Pinpoint the cell where the given text exists, returning its (x, y) midpoint coordinate. 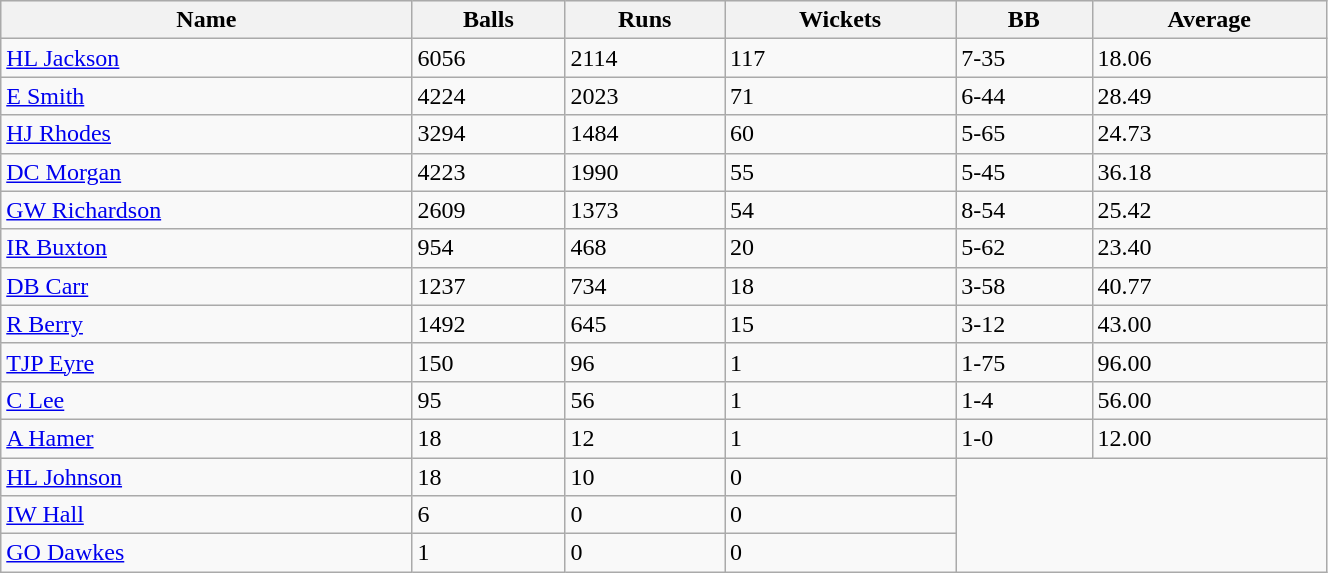
3294 (488, 134)
1373 (645, 210)
HJ Rhodes (206, 134)
5-65 (1024, 134)
150 (488, 362)
Runs (645, 20)
40.77 (1209, 286)
DC Morgan (206, 172)
IW Hall (206, 515)
HL Johnson (206, 477)
1-0 (1024, 438)
TJP Eyre (206, 362)
Balls (488, 20)
645 (645, 324)
5-62 (1024, 248)
96.00 (1209, 362)
55 (840, 172)
Name (206, 20)
54 (840, 210)
4223 (488, 172)
R Berry (206, 324)
Average (1209, 20)
36.18 (1209, 172)
95 (488, 400)
71 (840, 96)
1237 (488, 286)
117 (840, 58)
Wickets (840, 20)
56 (645, 400)
56.00 (1209, 400)
20 (840, 248)
6056 (488, 58)
HL Jackson (206, 58)
24.73 (1209, 134)
468 (645, 248)
96 (645, 362)
6 (488, 515)
8-54 (1024, 210)
3-12 (1024, 324)
E Smith (206, 96)
4224 (488, 96)
10 (645, 477)
2023 (645, 96)
1990 (645, 172)
1-75 (1024, 362)
12.00 (1209, 438)
954 (488, 248)
GO Dawkes (206, 553)
C Lee (206, 400)
DB Carr (206, 286)
1484 (645, 134)
2609 (488, 210)
7-35 (1024, 58)
2114 (645, 58)
3-58 (1024, 286)
734 (645, 286)
12 (645, 438)
IR Buxton (206, 248)
BB (1024, 20)
43.00 (1209, 324)
23.40 (1209, 248)
60 (840, 134)
GW Richardson (206, 210)
A Hamer (206, 438)
5-45 (1024, 172)
6-44 (1024, 96)
25.42 (1209, 210)
1-4 (1024, 400)
15 (840, 324)
1492 (488, 324)
28.49 (1209, 96)
18.06 (1209, 58)
